Detect which cell encompasses the target text, then output its [x, y] center coordinate. 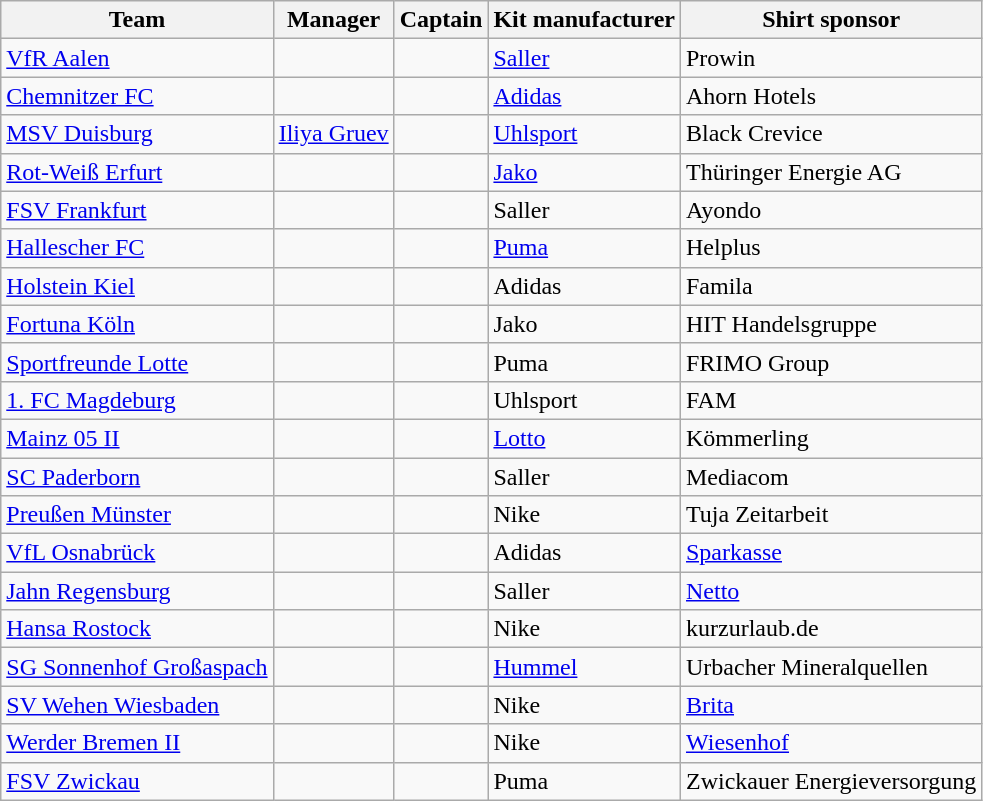
Iliya Gruev [334, 134]
FRIMO Group [830, 362]
VfL Osnabrück [137, 553]
Netto [830, 591]
Jahn Regensburg [137, 591]
MSV Duisburg [137, 134]
SV Wehen Wiesbaden [137, 705]
HIT Handelsgruppe [830, 324]
Thüringer Energie AG [830, 172]
SC Paderborn [137, 477]
1. FC Magdeburg [137, 400]
FSV Frankfurt [137, 210]
Prowin [830, 58]
Zwickauer Energieversorgung [830, 781]
Hansa Rostock [137, 629]
Sportfreunde Lotte [137, 362]
Helplus [830, 248]
Kit manufacturer [584, 20]
Wiesenhof [830, 743]
Lotto [584, 438]
Hallescher FC [137, 248]
Kömmerling [830, 438]
Fortuna Köln [137, 324]
Manager [334, 20]
SG Sonnenhof Großaspach [137, 667]
Tuja Zeitarbeit [830, 515]
Mainz 05 II [137, 438]
Rot-Weiß Erfurt [137, 172]
Sparkasse [830, 553]
Black Crevice [830, 134]
Shirt sponsor [830, 20]
Urbacher Mineralquellen [830, 667]
Hummel [584, 667]
Famila [830, 286]
Holstein Kiel [137, 286]
Mediacom [830, 477]
Captain [441, 20]
Chemnitzer FC [137, 96]
VfR Aalen [137, 58]
Brita [830, 705]
Werder Bremen II [137, 743]
Team [137, 20]
Ahorn Hotels [830, 96]
Preußen Münster [137, 515]
Ayondo [830, 210]
FAM [830, 400]
FSV Zwickau [137, 781]
kurzurlaub.de [830, 629]
